Provide the (x, y) coordinate of the cell's center where the given text is located.  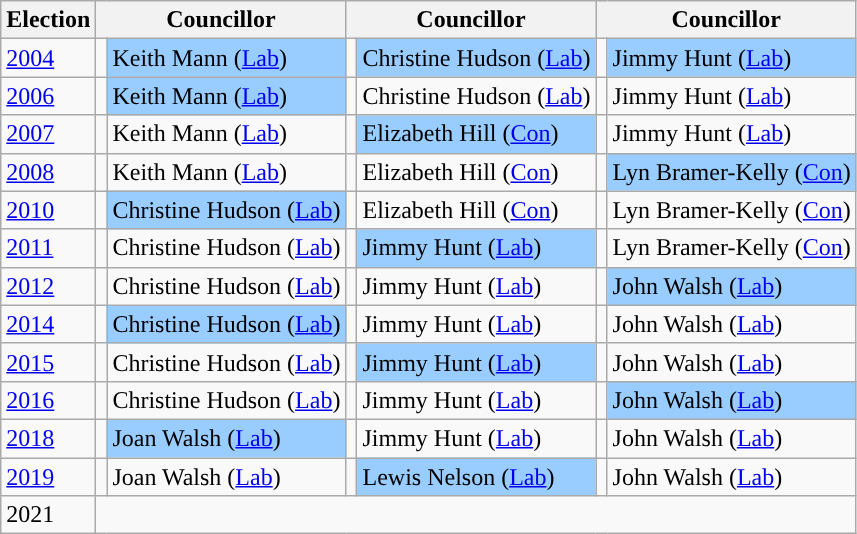
2008 (48, 172)
Lewis Nelson (Lab) (476, 477)
2019 (48, 477)
2012 (48, 286)
2016 (48, 400)
Election (48, 20)
2015 (48, 362)
2021 (48, 515)
2007 (48, 134)
2006 (48, 96)
2018 (48, 438)
2011 (48, 248)
2014 (48, 324)
2004 (48, 58)
2010 (48, 210)
